Detect which cell encompasses the target text, then output its [X, Y] center coordinate. 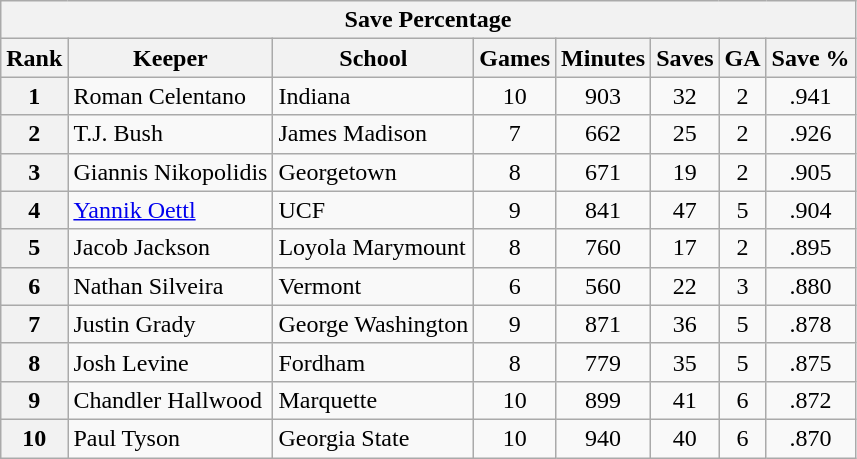
41 [685, 400]
560 [604, 286]
940 [604, 438]
Roman Celentano [170, 96]
Paul Tyson [170, 438]
40 [685, 438]
36 [685, 324]
903 [604, 96]
Georgia State [374, 438]
.926 [810, 134]
25 [685, 134]
Games [515, 58]
17 [685, 248]
32 [685, 96]
Nathan Silveira [170, 286]
Save Percentage [428, 20]
Marquette [374, 400]
841 [604, 210]
.895 [810, 248]
Jacob Jackson [170, 248]
.904 [810, 210]
47 [685, 210]
Justin Grady [170, 324]
Chandler Hallwood [170, 400]
School [374, 58]
Minutes [604, 58]
Yannik Oettl [170, 210]
1 [34, 96]
871 [604, 324]
760 [604, 248]
James Madison [374, 134]
4 [34, 210]
.872 [810, 400]
Giannis Nikopolidis [170, 172]
22 [685, 286]
Vermont [374, 286]
.941 [810, 96]
Indiana [374, 96]
671 [604, 172]
T.J. Bush [170, 134]
Georgetown [374, 172]
George Washington [374, 324]
19 [685, 172]
Josh Levine [170, 362]
Rank [34, 58]
779 [604, 362]
Loyola Marymount [374, 248]
Saves [685, 58]
899 [604, 400]
.878 [810, 324]
662 [604, 134]
35 [685, 362]
Keeper [170, 58]
Fordham [374, 362]
UCF [374, 210]
GA [742, 58]
Save % [810, 58]
.875 [810, 362]
.870 [810, 438]
.905 [810, 172]
.880 [810, 286]
